For the text-containing cell, return its midpoint in [X, Y] coordinate format. 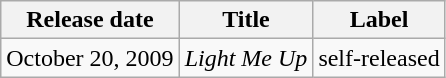
Title [246, 20]
October 20, 2009 [90, 58]
Light Me Up [246, 58]
Release date [90, 20]
self-released [379, 58]
Label [379, 20]
